Output the [X, Y] coordinate of the center of the cell containing the given text.  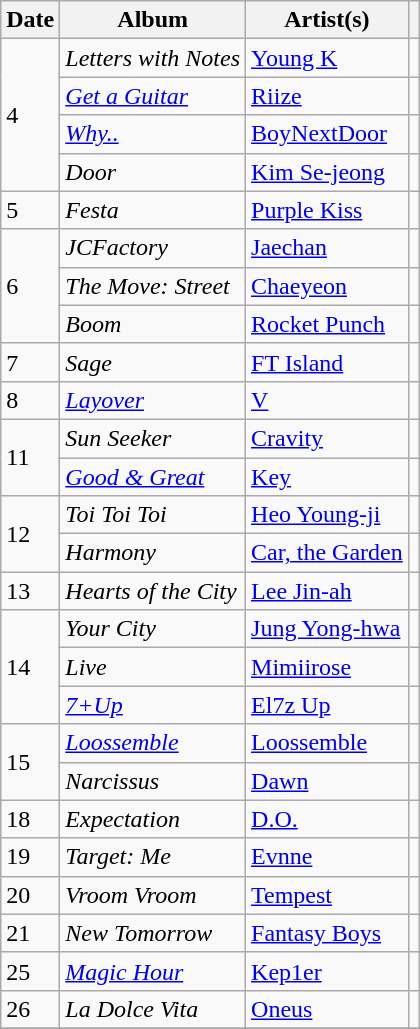
Target: Me [153, 857]
7 [30, 362]
Live [153, 667]
Layover [153, 400]
Fantasy Boys [328, 933]
Album [153, 20]
Harmony [153, 553]
5 [30, 210]
Car, the Garden [328, 553]
Narcissus [153, 781]
La Dolce Vita [153, 1009]
Door [153, 172]
Jaechan [328, 248]
Letters with Notes [153, 58]
Boom [153, 324]
New Tomorrow [153, 933]
Toi Toi Toi [153, 515]
Sage [153, 362]
8 [30, 400]
12 [30, 534]
Kep1er [328, 971]
V [328, 400]
Vroom Vroom [153, 895]
Hearts of the City [153, 591]
18 [30, 819]
Why.. [153, 134]
Key [328, 477]
21 [30, 933]
Kim Se-jeong [328, 172]
7+Up [153, 705]
The Move: Street [153, 286]
6 [30, 286]
Festa [153, 210]
Sun Seeker [153, 438]
15 [30, 762]
Mimiirose [328, 667]
Jung Yong-hwa [328, 629]
26 [30, 1009]
Cravity [328, 438]
Chaeyeon [328, 286]
Purple Kiss [328, 210]
El7z Up [328, 705]
Heo Young-ji [328, 515]
20 [30, 895]
Expectation [153, 819]
BoyNextDoor [328, 134]
Evnne [328, 857]
Oneus [328, 1009]
Get a Guitar [153, 96]
D.O. [328, 819]
Artist(s) [328, 20]
Dawn [328, 781]
19 [30, 857]
25 [30, 971]
13 [30, 591]
Lee Jin-ah [328, 591]
JCFactory [153, 248]
Date [30, 20]
Tempest [328, 895]
Young K [328, 58]
Riize [328, 96]
4 [30, 115]
FT Island [328, 362]
14 [30, 667]
11 [30, 457]
Good & Great [153, 477]
Magic Hour [153, 971]
Your City [153, 629]
Rocket Punch [328, 324]
